Output the (X, Y) coordinate of the center of the cell containing the given text.  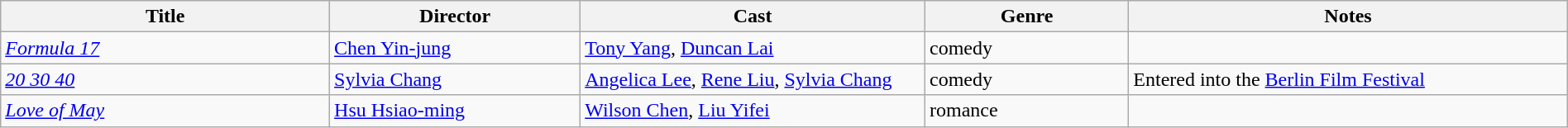
Formula 17 (165, 48)
Entered into the Berlin Film Festival (1348, 79)
Chen Yin-jung (455, 48)
romance (1026, 111)
Sylvia Chang (455, 79)
Tony Yang, Duncan Lai (753, 48)
Wilson Chen, Liu Yifei (753, 111)
Director (455, 17)
Genre (1026, 17)
Love of May (165, 111)
Title (165, 17)
20 30 40 (165, 79)
Hsu Hsiao-ming (455, 111)
Cast (753, 17)
Angelica Lee, Rene Liu, Sylvia Chang (753, 79)
Notes (1348, 17)
